Extract the [x, y] coordinate from the center of the cell holding the provided text.  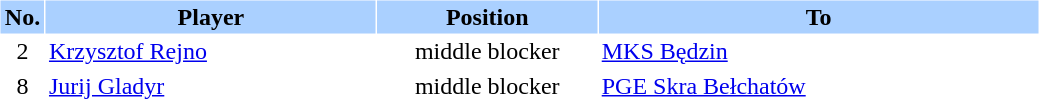
MKS Będzin [819, 52]
2 [22, 52]
middle blocker [487, 52]
Player [211, 16]
Position [487, 16]
No. [22, 16]
To [819, 16]
Krzysztof Rejno [211, 52]
